Locate the cell with the specified text and output its [x, y] center coordinate. 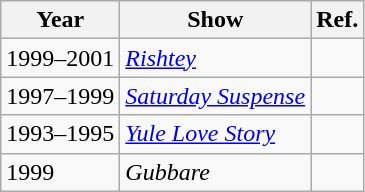
1997–1999 [60, 96]
Year [60, 20]
1993–1995 [60, 134]
1999–2001 [60, 58]
Yule Love Story [216, 134]
Saturday Suspense [216, 96]
1999 [60, 172]
Gubbare [216, 172]
Show [216, 20]
Ref. [338, 20]
Rishtey [216, 58]
